Search for the cell housing the specified text and yield its [X, Y] center coordinate. 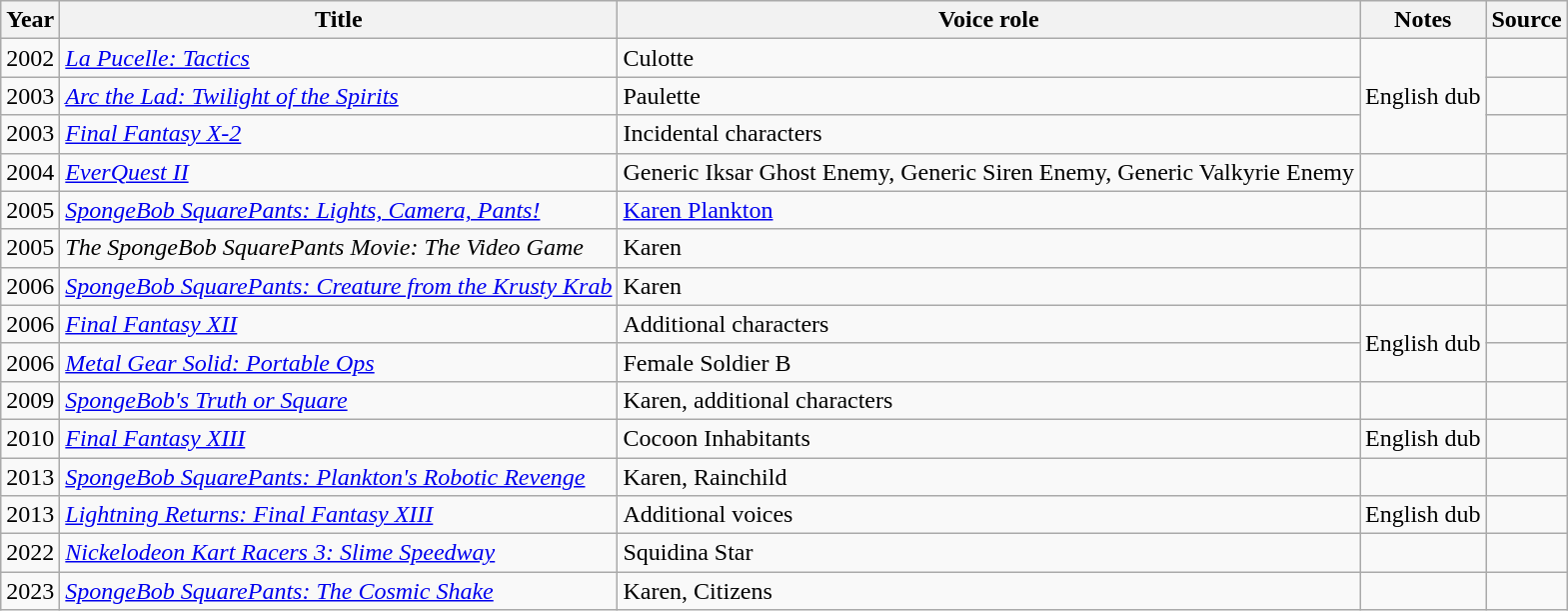
SpongeBob SquarePants: Creature from the Krusty Krab [339, 286]
Karen, Rainchild [989, 477]
Final Fantasy X-2 [339, 134]
Final Fantasy XII [339, 324]
Karen, Citizens [989, 591]
Incidental characters [989, 134]
SpongeBob SquarePants: The Cosmic Shake [339, 591]
Additional voices [989, 515]
2004 [30, 172]
La Pucelle: Tactics [339, 58]
SpongeBob SquarePants: Lights, Camera, Pants! [339, 210]
Paulette [989, 96]
Arc the Lad: Twilight of the Spirits [339, 96]
Culotte [989, 58]
2023 [30, 591]
Source [1527, 20]
Title [339, 20]
Additional characters [989, 324]
Nickelodeon Kart Racers 3: Slime Speedway [339, 553]
Generic Iksar Ghost Enemy, Generic Siren Enemy, Generic Valkyrie Enemy [989, 172]
Female Soldier B [989, 362]
SpongeBob SquarePants: Plankton's Robotic Revenge [339, 477]
2022 [30, 553]
EverQuest II [339, 172]
Squidina Star [989, 553]
2010 [30, 438]
The SpongeBob SquarePants Movie: The Video Game [339, 248]
Lightning Returns: Final Fantasy XIII [339, 515]
Final Fantasy XIII [339, 438]
2002 [30, 58]
2009 [30, 400]
Cocoon Inhabitants [989, 438]
Karen Plankton [989, 210]
Notes [1423, 20]
Voice role [989, 20]
Metal Gear Solid: Portable Ops [339, 362]
SpongeBob's Truth or Square [339, 400]
Karen, additional characters [989, 400]
Year [30, 20]
